Detect which cell encompasses the target text, then output its (x, y) center coordinate. 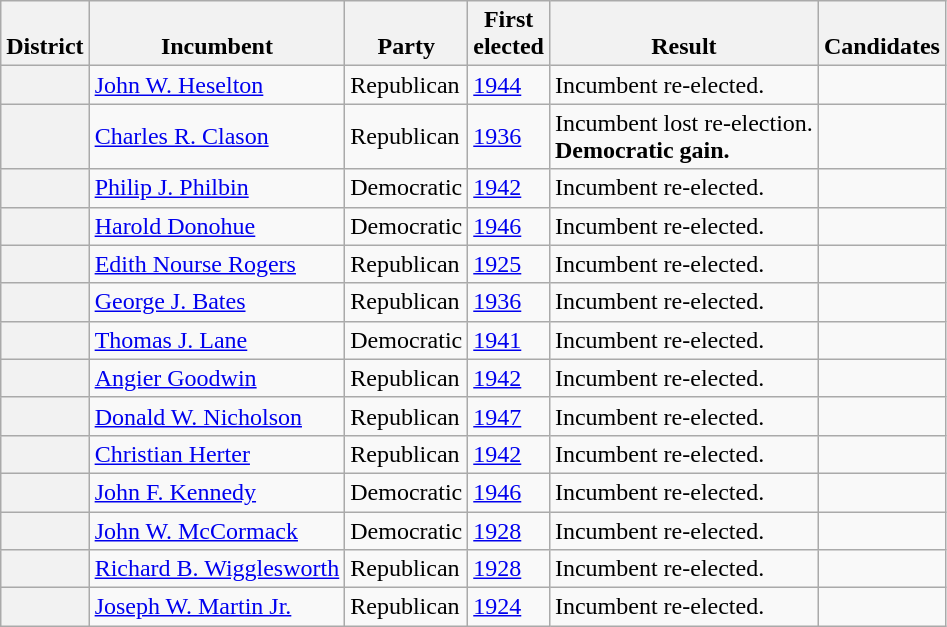
1941 (509, 340)
Angier Goodwin (217, 378)
Edith Nourse Rogers (217, 264)
Firstelected (509, 34)
Incumbent lost re-election.Democratic gain. (684, 136)
Candidates (882, 34)
Incumbent (217, 34)
Thomas J. Lane (217, 340)
Result (684, 34)
Joseph W. Martin Jr. (217, 607)
John W. McCormack (217, 531)
1947 (509, 416)
George J. Bates (217, 302)
1944 (509, 85)
Christian Herter (217, 454)
John F. Kennedy (217, 492)
Charles R. Clason (217, 136)
Harold Donohue (217, 226)
John W. Heselton (217, 85)
District (45, 34)
1925 (509, 264)
1924 (509, 607)
Richard B. Wigglesworth (217, 569)
Party (406, 34)
Donald W. Nicholson (217, 416)
Philip J. Philbin (217, 188)
